Return the (X, Y) coordinate for the center point of the cell that contains the specified text.  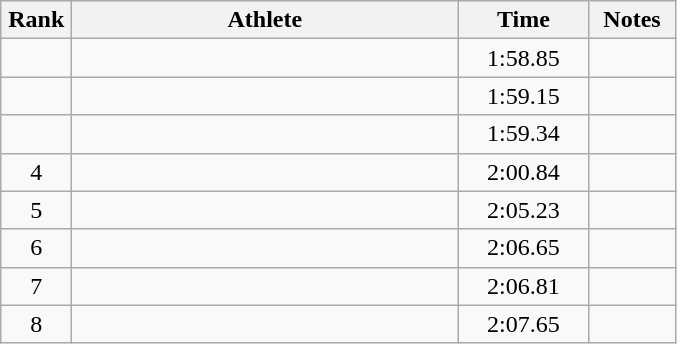
2:00.84 (524, 172)
Rank (36, 20)
1:59.34 (524, 134)
Notes (632, 20)
2:05.23 (524, 210)
Time (524, 20)
2:07.65 (524, 324)
7 (36, 286)
5 (36, 210)
4 (36, 172)
1:58.85 (524, 58)
Athlete (265, 20)
1:59.15 (524, 96)
6 (36, 248)
8 (36, 324)
2:06.81 (524, 286)
2:06.65 (524, 248)
